Pinpoint the cell where the given text exists, returning its (x, y) midpoint coordinate. 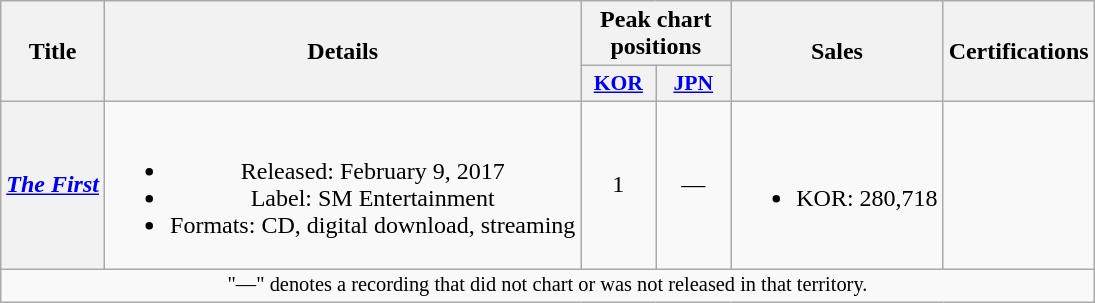
Details (343, 52)
Released: February 9, 2017Label: SM EntertainmentFormats: CD, digital download, streaming (343, 184)
Sales (837, 52)
KOR: 280,718 (837, 184)
1 (618, 184)
Certifications (1018, 52)
Title (53, 52)
Peak chart positions (656, 34)
JPN (694, 84)
KOR (618, 84)
— (694, 184)
The First (53, 184)
"—" denotes a recording that did not chart or was not released in that territory. (548, 285)
